Find where the given text appears and provide that cell's center as (x, y) coordinate. 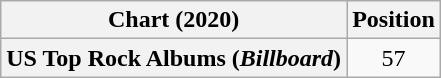
Position (394, 20)
US Top Rock Albums (Billboard) (174, 58)
Chart (2020) (174, 20)
57 (394, 58)
